Pinpoint the cell where the given text exists, returning its [x, y] midpoint coordinate. 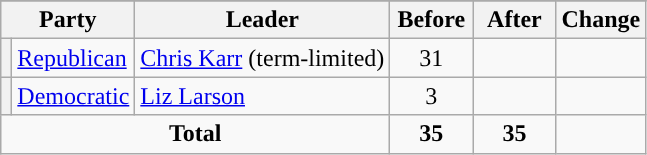
Total [196, 134]
Democratic [74, 96]
Party [68, 20]
After [514, 20]
Leader [262, 20]
Chris Karr (term-limited) [262, 58]
3 [432, 96]
Before [432, 20]
Liz Larson [262, 96]
31 [432, 58]
Change [601, 20]
Republican [74, 58]
